Scan for the cell matching the given text and deliver its (x, y) coordinate at center. 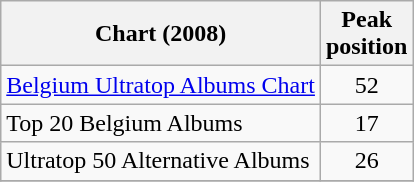
Ultratop 50 Alternative Albums (161, 161)
Peakposition (366, 34)
26 (366, 161)
Chart (2008) (161, 34)
Top 20 Belgium Albums (161, 123)
17 (366, 123)
Belgium Ultratop Albums Chart (161, 85)
52 (366, 85)
